Search for the cell housing the specified text and yield its (X, Y) center coordinate. 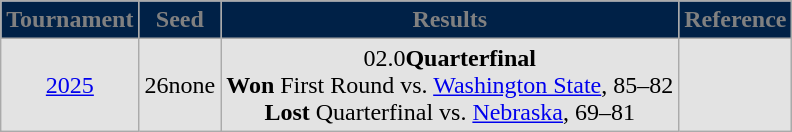
2025 (70, 85)
26none (180, 85)
Reference (736, 20)
Results (450, 20)
Seed (180, 20)
02.0QuarterfinalWon First Round vs. Washington State, 85–82Lost Quarterfinal vs. Nebraska, 69–81 (450, 85)
Tournament (70, 20)
